Pinpoint the cell where the given text exists, returning its (x, y) midpoint coordinate. 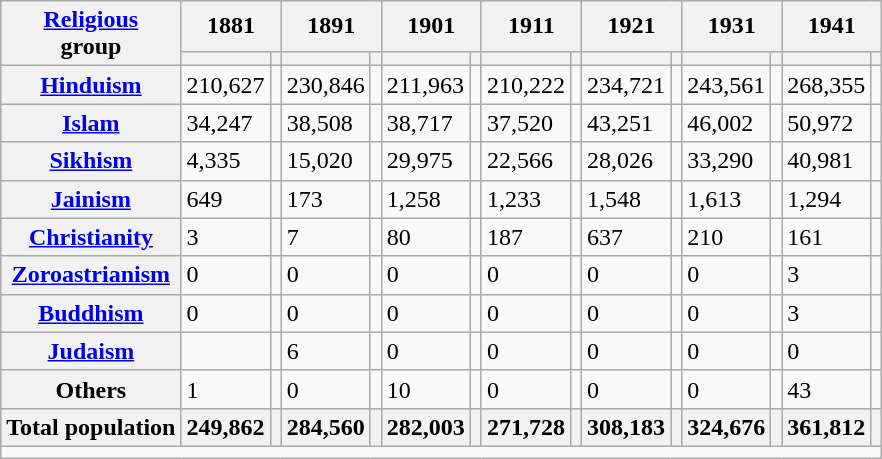
308,183 (626, 427)
210,222 (526, 85)
173 (326, 199)
210 (726, 237)
234,721 (626, 85)
324,676 (726, 427)
1,613 (726, 199)
Religiousgroup (91, 34)
Total population (91, 427)
284,560 (326, 427)
649 (226, 199)
Hinduism (91, 85)
271,728 (526, 427)
50,972 (826, 123)
38,717 (426, 123)
29,975 (426, 161)
268,355 (826, 85)
10 (426, 389)
22,566 (526, 161)
1901 (431, 26)
33,290 (726, 161)
40,981 (826, 161)
15,020 (326, 161)
Islam (91, 123)
161 (826, 237)
Judaism (91, 351)
Christianity (91, 237)
187 (526, 237)
1921 (632, 26)
637 (626, 237)
43,251 (626, 123)
211,963 (426, 85)
28,026 (626, 161)
1931 (732, 26)
46,002 (726, 123)
43 (826, 389)
1941 (832, 26)
80 (426, 237)
1,233 (526, 199)
282,003 (426, 427)
1,294 (826, 199)
6 (326, 351)
1,548 (626, 199)
1,258 (426, 199)
243,561 (726, 85)
1891 (331, 26)
1 (226, 389)
7 (326, 237)
210,627 (226, 85)
Others (91, 389)
361,812 (826, 427)
38,508 (326, 123)
Buddhism (91, 313)
230,846 (326, 85)
Zoroastrianism (91, 275)
1881 (231, 26)
37,520 (526, 123)
Sikhism (91, 161)
Jainism (91, 199)
34,247 (226, 123)
4,335 (226, 161)
1911 (531, 26)
249,862 (226, 427)
